Extract the (x, y) coordinate from the center of the cell holding the provided text.  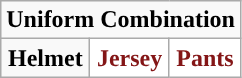
Pants (204, 58)
Helmet (46, 58)
Uniform Combination (121, 20)
Jersey (130, 58)
